Return the (X, Y) coordinate for the center point of the cell that contains the specified text.  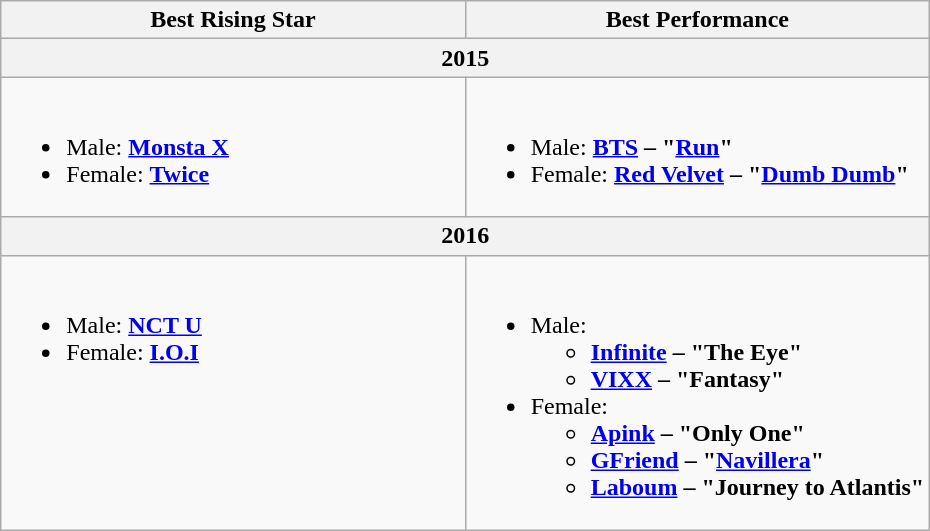
Male: BTS – "Run"Female: Red Velvet – "Dumb Dumb" (697, 147)
Male:Infinite – "The Eye"VIXX – "Fantasy"Female:Apink – "Only One"GFriend – "Navillera"Laboum – "Journey to Atlantis" (697, 392)
Male: Monsta XFemale: Twice (233, 147)
Best Performance (697, 20)
2015 (466, 58)
Male: NCT UFemale: I.O.I (233, 392)
Best Rising Star (233, 20)
2016 (466, 236)
